Output the (x, y) coordinate of the center of the cell containing the given text.  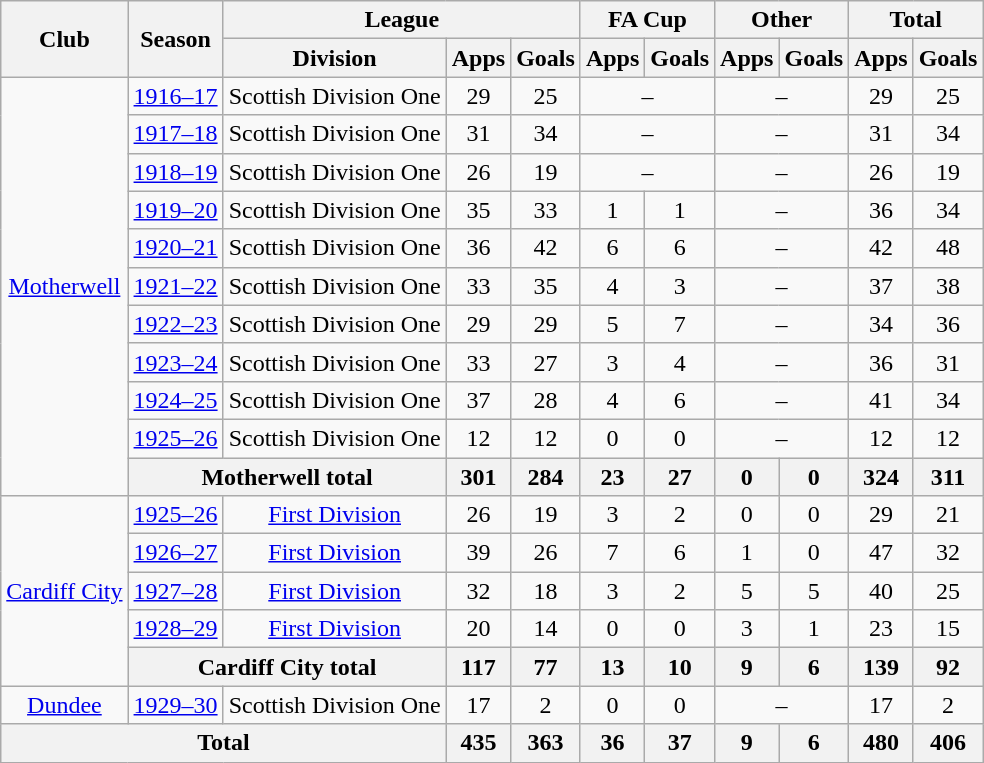
435 (478, 743)
Division (334, 58)
1918–19 (176, 172)
41 (881, 400)
1917–18 (176, 134)
Cardiff City (64, 591)
38 (948, 286)
League (402, 20)
1921–22 (176, 286)
1929–30 (176, 705)
10 (680, 667)
18 (546, 591)
13 (612, 667)
301 (478, 477)
92 (948, 667)
363 (546, 743)
48 (948, 248)
1927–28 (176, 591)
Cardiff City total (287, 667)
40 (881, 591)
14 (546, 629)
Club (64, 39)
20 (478, 629)
1923–24 (176, 362)
47 (881, 553)
Other (782, 20)
Motherwell (64, 286)
Dundee (64, 705)
21 (948, 515)
1920–21 (176, 248)
77 (546, 667)
1922–23 (176, 324)
324 (881, 477)
117 (478, 667)
Motherwell total (287, 477)
1916–17 (176, 96)
311 (948, 477)
15 (948, 629)
28 (546, 400)
480 (881, 743)
284 (546, 477)
139 (881, 667)
406 (948, 743)
1928–29 (176, 629)
39 (478, 553)
1926–27 (176, 553)
1919–20 (176, 210)
1924–25 (176, 400)
Season (176, 39)
FA Cup (647, 20)
